Scan for the cell matching the given text and deliver its [x, y] coordinate at center. 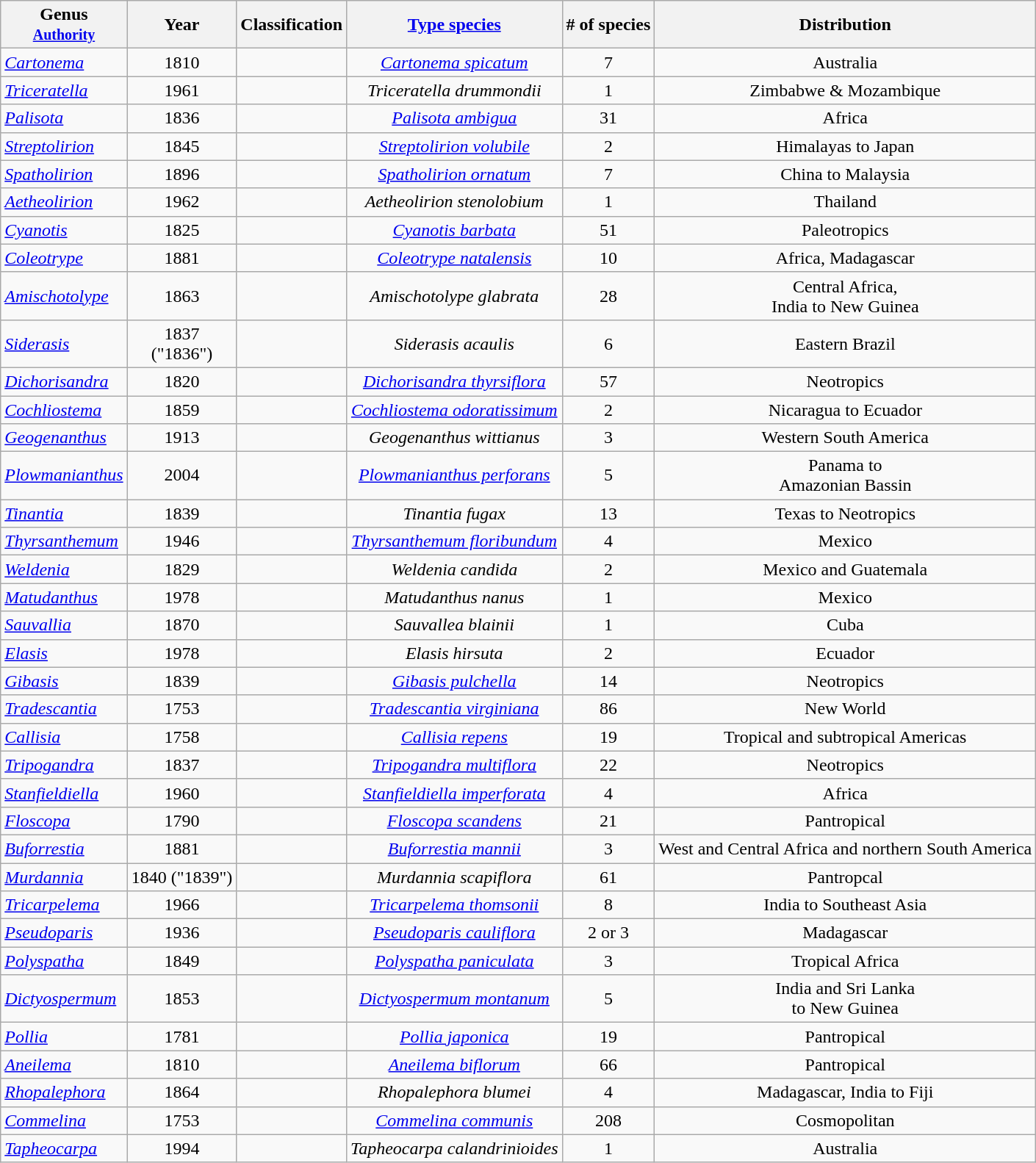
Buforrestia mannii [455, 849]
8 [608, 905]
Panama toAmazonian Bassin [845, 476]
New World [845, 709]
Cartonema spicatum [455, 62]
Palisota ambigua [455, 118]
208 [608, 1120]
86 [608, 709]
Stanfieldiella imperforata [455, 793]
57 [608, 381]
Paleotropics [845, 230]
Texas to Neotropics [845, 514]
Pseudoparis [64, 933]
GenusAuthority [64, 25]
61 [608, 876]
Nicaragua to Ecuador [845, 409]
Tricarpelema thomsonii [455, 905]
21 [608, 821]
West and Central Africa and northern South America [845, 849]
Cochliostema [64, 409]
Spatholirion [64, 174]
Eastern Brazil [845, 344]
Coleotrype natalensis [455, 258]
1961 [182, 90]
1896 [182, 174]
Tripogandra multiflora [455, 765]
Pollia [64, 1037]
51 [608, 230]
Murdannia scapiflora [455, 876]
Central Africa,India to New Guinea [845, 295]
1781 [182, 1037]
Spatholirion ornatum [455, 174]
Thailand [845, 202]
Tricarpelema [64, 905]
Type species [455, 25]
10 [608, 258]
Floscopa [64, 821]
1836 [182, 118]
1837("1836") [182, 344]
1870 [182, 625]
22 [608, 765]
Geogenanthus wittianus [455, 438]
Year [182, 25]
Rhopalephora [64, 1092]
Thyrsanthemum floribundum [455, 541]
Matudanthus [64, 597]
1936 [182, 933]
Buforrestia [64, 849]
Tinantia fugax [455, 514]
Pollia japonica [455, 1037]
1962 [182, 202]
Tinantia [64, 514]
Himalayas to Japan [845, 146]
Elasis hirsuta [455, 653]
Callisia [64, 737]
Triceratella [64, 90]
Aetheolirion stenolobium [455, 202]
1845 [182, 146]
Cartonema [64, 62]
India to Southeast Asia [845, 905]
Tapheocarpa calandrinioides [455, 1148]
China to Malaysia [845, 174]
Aetheolirion [64, 202]
Thyrsanthemum [64, 541]
Rhopalephora blumei [455, 1092]
Western South America [845, 438]
Aneilema biflorum [455, 1065]
1994 [182, 1148]
Classification [292, 25]
Plowmanianthus perforans [455, 476]
Cyanotis [64, 230]
Weldenia [64, 569]
1829 [182, 569]
Tropical Africa [845, 961]
Tradescantia virginiana [455, 709]
1946 [182, 541]
Dichorisandra [64, 381]
1859 [182, 409]
Siderasis [64, 344]
Tripogandra [64, 765]
1960 [182, 793]
1837 [182, 765]
Madagascar [845, 933]
2 or 3 [608, 933]
Polyspatha paniculata [455, 961]
1758 [182, 737]
1864 [182, 1092]
1849 [182, 961]
Palisota [64, 118]
Distribution [845, 25]
1825 [182, 230]
# of species [608, 25]
Aneilema [64, 1065]
Amischotolype [64, 295]
28 [608, 295]
Floscopa scandens [455, 821]
Callisia repens [455, 737]
Weldenia candida [455, 569]
Ecuador [845, 653]
India and Sri Lankato New Guinea [845, 999]
Commelina [64, 1120]
Tropical and subtropical Americas [845, 737]
Commelina communis [455, 1120]
Pseudoparis cauliflora [455, 933]
66 [608, 1065]
Africa, Madagascar [845, 258]
Siderasis acaulis [455, 344]
Dichorisandra thyrsiflora [455, 381]
Tradescantia [64, 709]
Cyanotis barbata [455, 230]
6 [608, 344]
Tapheocarpa [64, 1148]
Amischotolype glabrata [455, 295]
Gibasis [64, 681]
Sauvallea blainii [455, 625]
1913 [182, 438]
Dictyospermum [64, 999]
1853 [182, 999]
31 [608, 118]
Madagascar, India to Fiji [845, 1092]
Triceratella drummondii [455, 90]
Coleotrype [64, 258]
1840 ("1839") [182, 876]
Streptolirion [64, 146]
Stanfieldiella [64, 793]
Matudanthus nanus [455, 597]
Plowmanianthus [64, 476]
1790 [182, 821]
1966 [182, 905]
Sauvallia [64, 625]
Dictyospermum montanum [455, 999]
Zimbabwe & Mozambique [845, 90]
Cochliostema odoratissimum [455, 409]
2004 [182, 476]
Polyspatha [64, 961]
Elasis [64, 653]
Cuba [845, 625]
Mexico and Guatemala [845, 569]
Cosmopolitan [845, 1120]
Geogenanthus [64, 438]
1820 [182, 381]
Gibasis pulchella [455, 681]
Murdannia [64, 876]
1863 [182, 295]
Pantropcal [845, 876]
14 [608, 681]
13 [608, 514]
Streptolirion volubile [455, 146]
